Return [x, y] of the center of cell containing provided text 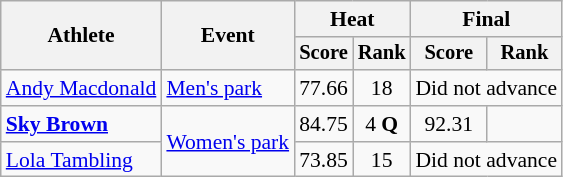
92.31 [448, 124]
Did not advance [486, 88]
Event [228, 36]
Final [486, 19]
84.75 [324, 124]
Athlete [82, 36]
4 Q [382, 124]
Andy Macdonald [82, 88]
Sky Brown [82, 124]
Men's park [228, 88]
Women's park [228, 142]
77.66 [324, 88]
18 [382, 88]
Heat [352, 19]
